Capture the cell that displays the provided text and extract its (X, Y) central coordinate. 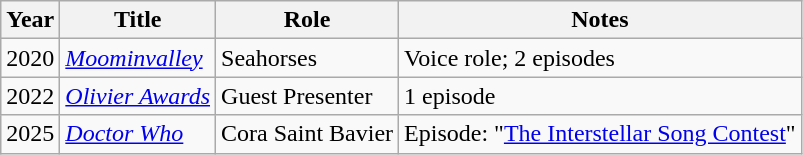
Year (30, 20)
Voice role; 2 episodes (600, 58)
Guest Presenter (308, 96)
1 episode (600, 96)
2025 (30, 134)
Notes (600, 20)
Title (138, 20)
Cora Saint Bavier (308, 134)
Moominvalley (138, 58)
Olivier Awards (138, 96)
Episode: "The Interstellar Song Contest" (600, 134)
2022 (30, 96)
Seahorses (308, 58)
Doctor Who (138, 134)
2020 (30, 58)
Role (308, 20)
